Locate the cell with the specified text and output its [x, y] center coordinate. 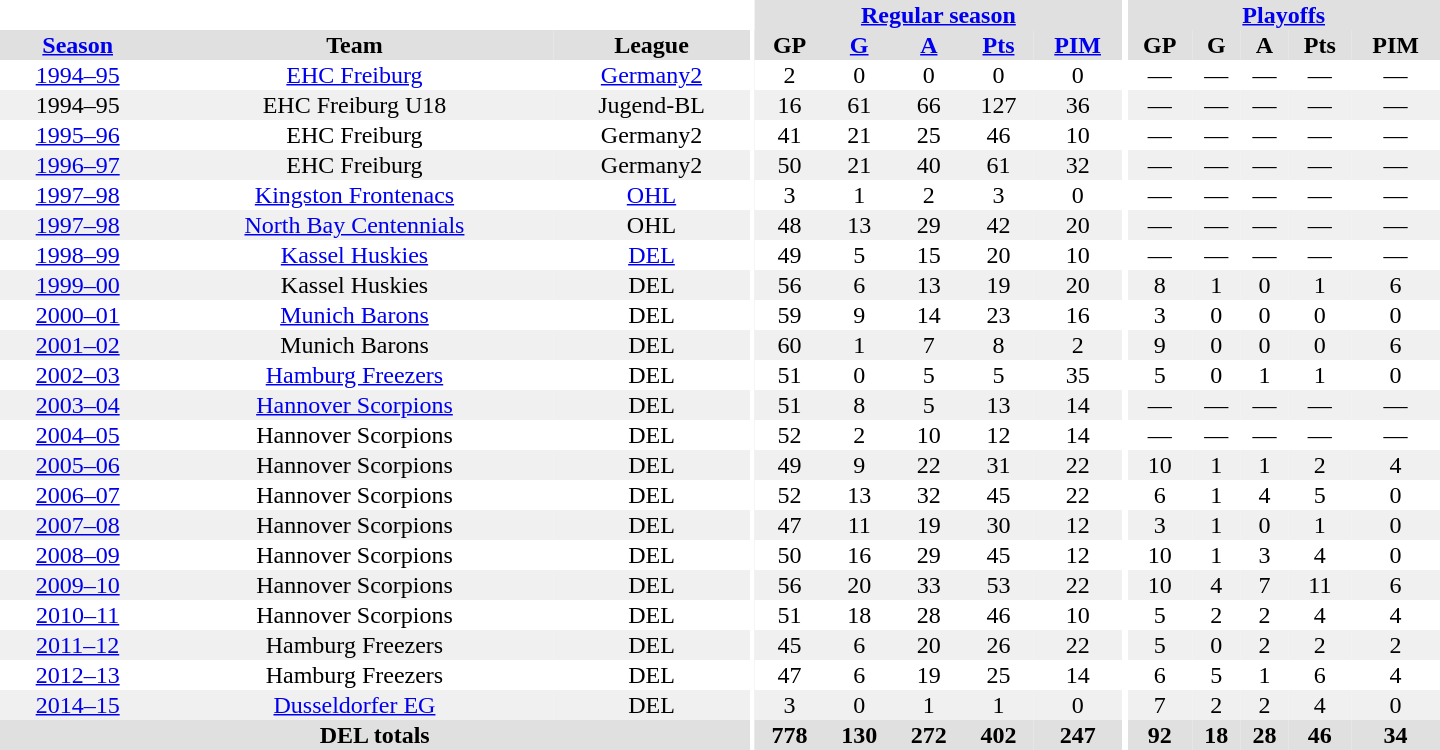
40 [929, 165]
35 [1078, 375]
1995–96 [78, 135]
127 [999, 105]
2002–03 [78, 375]
36 [1078, 105]
2014–15 [78, 705]
59 [790, 315]
1996–97 [78, 165]
66 [929, 105]
League [652, 45]
48 [790, 225]
33 [929, 585]
42 [999, 225]
30 [999, 525]
2003–04 [78, 405]
15 [929, 255]
Team [354, 45]
247 [1078, 735]
2011–12 [78, 645]
130 [859, 735]
53 [999, 585]
778 [790, 735]
1999–00 [78, 285]
2009–10 [78, 585]
26 [999, 645]
Kingston Frontenacs [354, 195]
2000–01 [78, 315]
402 [999, 735]
Playoffs [1284, 15]
North Bay Centennials [354, 225]
DEL totals [374, 735]
2007–08 [78, 525]
34 [1396, 735]
Jugend-BL [652, 105]
2008–09 [78, 555]
60 [790, 345]
2012–13 [78, 675]
2004–05 [78, 435]
2001–02 [78, 345]
Season [78, 45]
92 [1160, 735]
2006–07 [78, 495]
2005–06 [78, 465]
2010–11 [78, 615]
272 [929, 735]
Dusseldorfer EG [354, 705]
Regular season [938, 15]
41 [790, 135]
EHC Freiburg U18 [354, 105]
1998–99 [78, 255]
31 [999, 465]
23 [999, 315]
